Return the [X, Y] coordinate for the center point of the cell that contains the specified text.  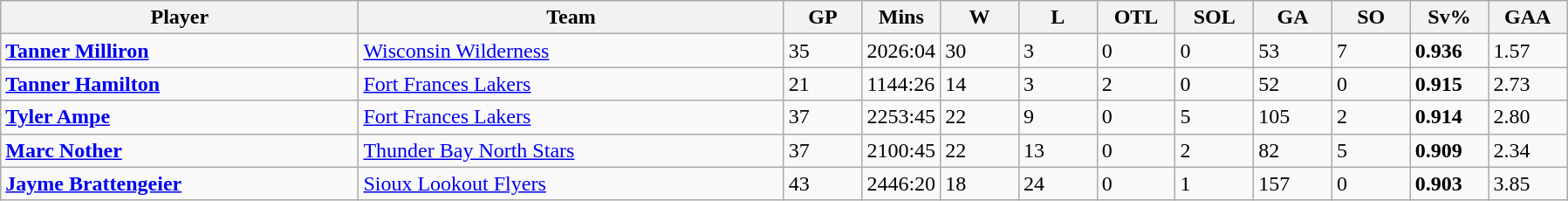
2100:45 [901, 150]
0.903 [1449, 184]
Player [180, 17]
Tanner Hamilton [180, 84]
53 [1293, 51]
24 [1058, 184]
L [1058, 17]
Marc Nother [180, 150]
7 [1371, 51]
2253:45 [901, 117]
0.914 [1449, 117]
2.73 [1528, 84]
30 [980, 51]
W [980, 17]
SOL [1215, 17]
18 [980, 184]
157 [1293, 184]
1144:26 [901, 84]
Tanner Milliron [180, 51]
2.34 [1528, 150]
2446:20 [901, 184]
43 [823, 184]
GAA [1528, 17]
GP [823, 17]
52 [1293, 84]
14 [980, 84]
35 [823, 51]
Jayme Brattengeier [180, 184]
0.936 [1449, 51]
Sv% [1449, 17]
9 [1058, 117]
Mins [901, 17]
Team [571, 17]
Sioux Lookout Flyers [571, 184]
0.915 [1449, 84]
2026:04 [901, 51]
3.85 [1528, 184]
SO [1371, 17]
1.57 [1528, 51]
GA [1293, 17]
Thunder Bay North Stars [571, 150]
2.80 [1528, 117]
0.909 [1449, 150]
13 [1058, 150]
OTL [1136, 17]
1 [1215, 184]
82 [1293, 150]
Wisconsin Wilderness [571, 51]
Tyler Ampe [180, 117]
21 [823, 84]
105 [1293, 117]
